Pinpoint the cell where the given text exists, returning its (X, Y) midpoint coordinate. 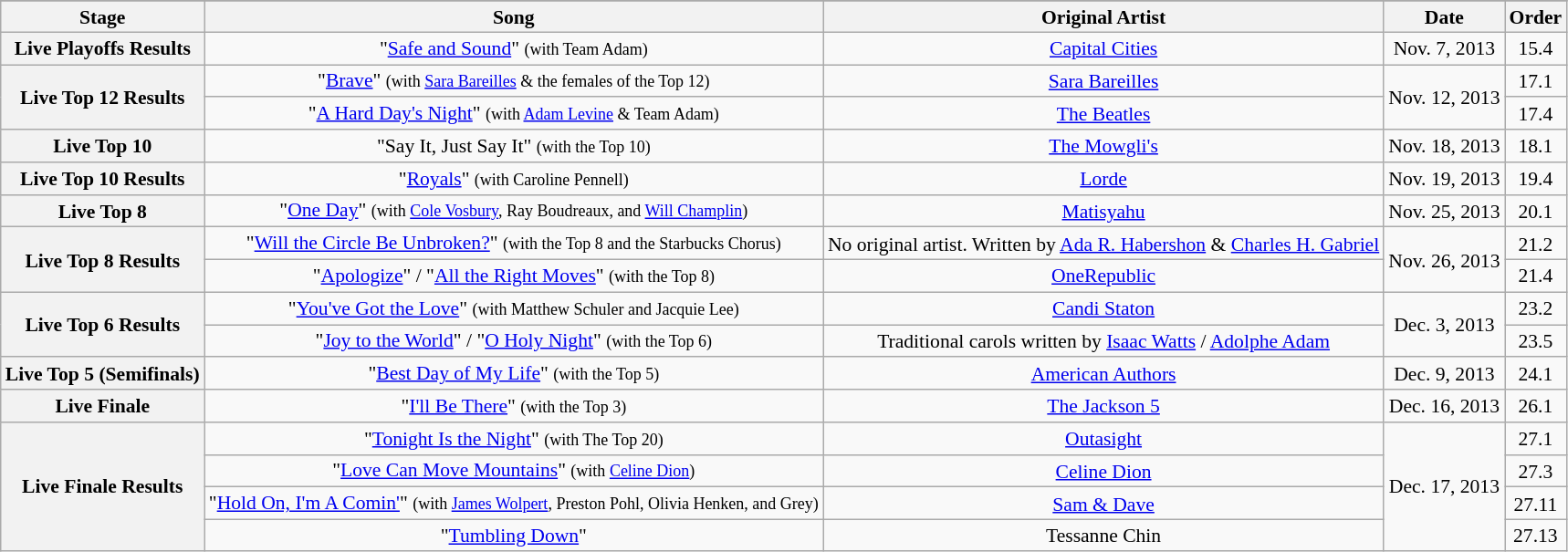
Matisyahu (1103, 211)
Original Artist (1103, 16)
27.13 (1536, 536)
27.3 (1536, 471)
The Beatles (1103, 114)
24.1 (1536, 374)
Traditional carols written by Isaac Watts / Adolphe Adam (1103, 341)
Live Top 8 (102, 211)
American Authors (1103, 374)
Dec. 9, 2013 (1444, 374)
Sara Bareilles (1103, 81)
Stage (102, 16)
Live Finale Results (102, 487)
23.5 (1536, 341)
18.1 (1536, 146)
23.2 (1536, 308)
"Will the Circle Be Unbroken?" (with the Top 8 and the Starbucks Chorus) (514, 244)
Live Top 10 Results (102, 179)
Dec. 16, 2013 (1444, 406)
Nov. 19, 2013 (1444, 179)
"Tonight Is the Night" (with The Top 20) (514, 439)
Sam & Dave (1103, 504)
Candi Staton (1103, 308)
The Jackson 5 (1103, 406)
Nov. 25, 2013 (1444, 211)
Live Top 6 Results (102, 325)
Tessanne Chin (1103, 536)
Order (1536, 16)
OneRepublic (1103, 276)
Dec. 17, 2013 (1444, 487)
"Best Day of My Life" (with the Top 5) (514, 374)
"Love Can Move Mountains" (with Celine Dion) (514, 471)
"Royals" (with Caroline Pennell) (514, 179)
"Apologize" / "All the Right Moves" (with the Top 8) (514, 276)
26.1 (1536, 406)
Nov. 18, 2013 (1444, 146)
15.4 (1536, 48)
Live Finale (102, 406)
Nov. 7, 2013 (1444, 48)
Outasight (1103, 439)
21.2 (1536, 244)
Live Top 5 (Semifinals) (102, 374)
Song (514, 16)
Capital Cities (1103, 48)
17.4 (1536, 114)
19.4 (1536, 179)
Nov. 26, 2013 (1444, 259)
27.11 (1536, 504)
Live Top 8 Results (102, 259)
Live Top 12 Results (102, 97)
"Joy to the World" / "O Holy Night" (with the Top 6) (514, 341)
Date (1444, 16)
27.1 (1536, 439)
The Mowgli's (1103, 146)
Live Top 10 (102, 146)
"Safe and Sound" (with Team Adam) (514, 48)
"Hold On, I'm A Comin'" (with James Wolpert, Preston Pohl, Olivia Henken, and Grey) (514, 504)
Live Playoffs Results (102, 48)
"Say It, Just Say It" (with the Top 10) (514, 146)
"A Hard Day's Night" (with Adam Levine & Team Adam) (514, 114)
"I'll Be There" (with the Top 3) (514, 406)
Dec. 3, 2013 (1444, 325)
20.1 (1536, 211)
"Brave" (with Sara Bareilles & the females of the Top 12) (514, 81)
No original artist. Written by Ada R. Habershon & Charles H. Gabriel (1103, 244)
21.4 (1536, 276)
Lorde (1103, 179)
"Tumbling Down" (514, 536)
"You've Got the Love" (with Matthew Schuler and Jacquie Lee) (514, 308)
"One Day" (with Cole Vosbury, Ray Boudreaux, and Will Champlin) (514, 211)
17.1 (1536, 81)
Nov. 12, 2013 (1444, 97)
Celine Dion (1103, 471)
